Locate the cell with the specified text and output its (X, Y) center coordinate. 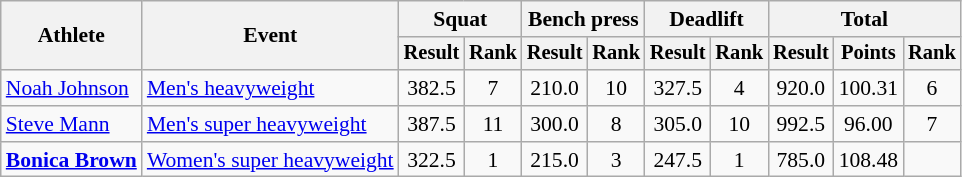
Noah Johnson (72, 88)
Men's super heavyweight (270, 124)
920.0 (801, 88)
96.00 (868, 124)
Total (864, 19)
Event (270, 36)
4 (739, 88)
8 (616, 124)
Athlete (72, 36)
305.0 (678, 124)
382.5 (432, 88)
Men's heavyweight (270, 88)
100.31 (868, 88)
6 (932, 88)
Steve Mann (72, 124)
Bench press (584, 19)
Deadlift (706, 19)
300.0 (555, 124)
992.5 (801, 124)
387.5 (432, 124)
Points (868, 54)
Squat (460, 19)
11 (493, 124)
327.5 (678, 88)
210.0 (555, 88)
